For the text-containing cell, return its midpoint in [x, y] coordinate format. 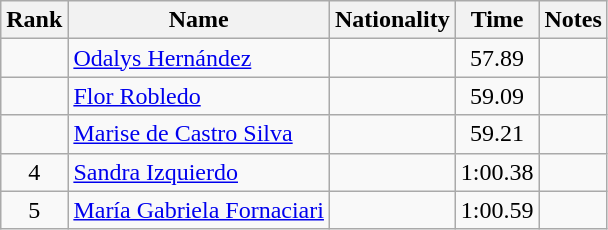
Notes [573, 20]
Nationality [392, 20]
5 [34, 210]
Sandra Izquierdo [199, 172]
57.89 [497, 58]
1:00.59 [497, 210]
Rank [34, 20]
4 [34, 172]
Name [199, 20]
Flor Robledo [199, 96]
1:00.38 [497, 172]
María Gabriela Fornaciari [199, 210]
59.09 [497, 96]
Odalys Hernández [199, 58]
59.21 [497, 134]
Time [497, 20]
Marise de Castro Silva [199, 134]
